Capture the cell that displays the provided text and extract its [x, y] central coordinate. 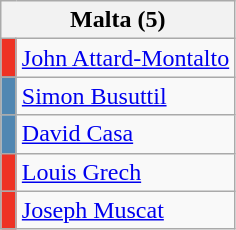
Simon Busuttil [125, 96]
Louis Grech [125, 172]
Joseph Muscat [125, 210]
John Attard-Montalto [125, 58]
Malta (5) [118, 20]
David Casa [125, 134]
